Detect which cell encompasses the target text, then output its (X, Y) center coordinate. 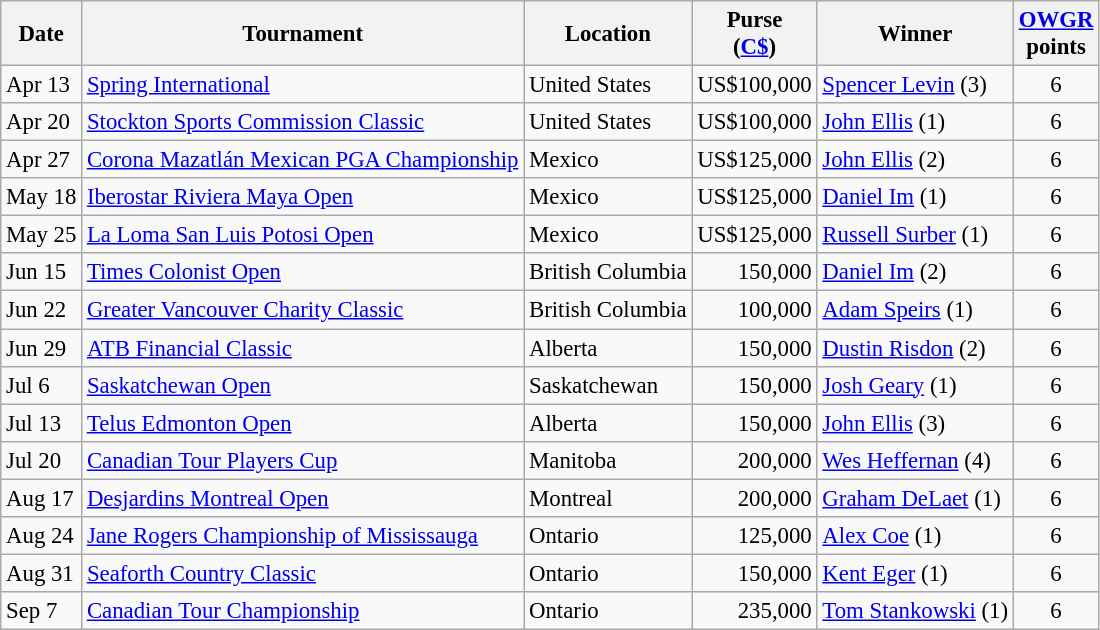
Jul 13 (42, 423)
Aug 31 (42, 573)
Telus Edmonton Open (303, 423)
125,000 (754, 536)
Winner (915, 34)
Jane Rogers Championship of Mississauga (303, 536)
Location (608, 34)
Russell Surber (1) (915, 235)
Aug 17 (42, 498)
Daniel Im (1) (915, 197)
Montreal (608, 498)
John Ellis (3) (915, 423)
Dustin Risdon (2) (915, 348)
John Ellis (1) (915, 122)
Apr 13 (42, 85)
Times Colonist Open (303, 273)
Canadian Tour Players Cup (303, 460)
May 25 (42, 235)
Stockton Sports Commission Classic (303, 122)
Graham DeLaet (1) (915, 498)
Greater Vancouver Charity Classic (303, 310)
La Loma San Luis Potosi Open (303, 235)
100,000 (754, 310)
Josh Geary (1) (915, 385)
Alex Coe (1) (915, 536)
235,000 (754, 611)
Jul 6 (42, 385)
Spring International (303, 85)
Aug 24 (42, 536)
Tom Stankowski (1) (915, 611)
Corona Mazatlán Mexican PGA Championship (303, 160)
Spencer Levin (3) (915, 85)
Wes Heffernan (4) (915, 460)
Jun 29 (42, 348)
Canadian Tour Championship (303, 611)
Purse(C$) (754, 34)
Apr 27 (42, 160)
ATB Financial Classic (303, 348)
Saskatchewan (608, 385)
May 18 (42, 197)
Iberostar Riviera Maya Open (303, 197)
Desjardins Montreal Open (303, 498)
Tournament (303, 34)
Adam Speirs (1) (915, 310)
Date (42, 34)
Kent Eger (1) (915, 573)
Manitoba (608, 460)
Seaforth Country Classic (303, 573)
OWGRpoints (1056, 34)
Jun 15 (42, 273)
Daniel Im (2) (915, 273)
Jul 20 (42, 460)
Saskatchewan Open (303, 385)
Sep 7 (42, 611)
John Ellis (2) (915, 160)
Jun 22 (42, 310)
Apr 20 (42, 122)
